Provide the [x, y] coordinate of the cell's center where the given text is located.  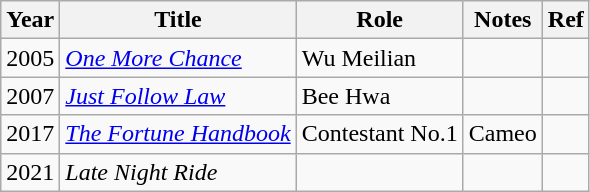
Contestant No.1 [380, 134]
Year [30, 20]
Bee Hwa [380, 96]
Title [178, 20]
Ref [566, 20]
2007 [30, 96]
Cameo [502, 134]
Just Follow Law [178, 96]
2005 [30, 58]
2017 [30, 134]
The Fortune Handbook [178, 134]
Wu Meilian [380, 58]
Late Night Ride [178, 172]
Role [380, 20]
Notes [502, 20]
2021 [30, 172]
One More Chance [178, 58]
